Return (X, Y) of the center of cell containing provided text 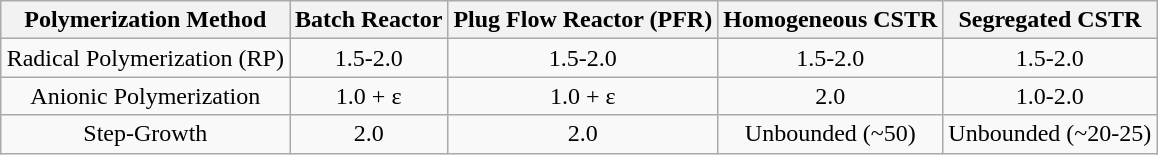
Segregated CSTR (1050, 20)
Plug Flow Reactor (PFR) (583, 20)
Polymerization Method (145, 20)
Unbounded (~20-25) (1050, 134)
Step-Growth (145, 134)
Radical Polymerization (RP) (145, 58)
Batch Reactor (369, 20)
Anionic Polymerization (145, 96)
Unbounded (~50) (830, 134)
Homogeneous CSTR (830, 20)
1.0-2.0 (1050, 96)
